Scan for the cell matching the given text and deliver its (X, Y) coordinate at center. 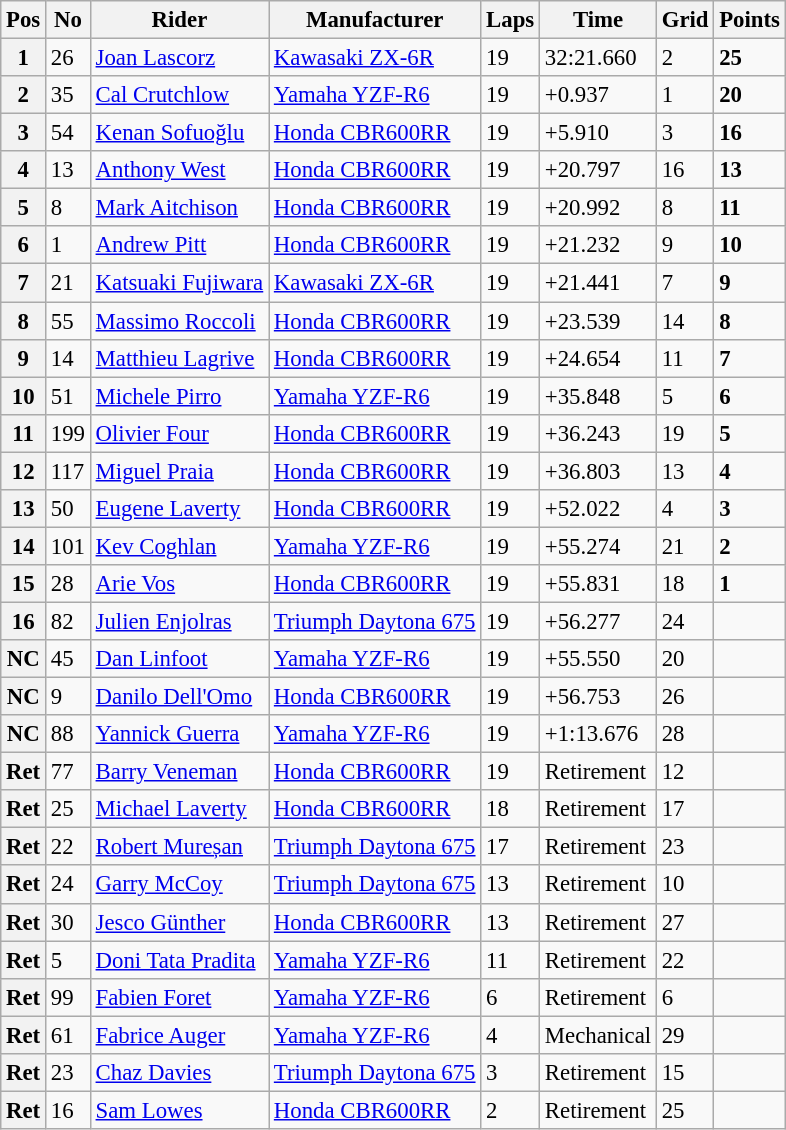
Laps (510, 20)
Dan Linfoot (179, 659)
Time (598, 20)
54 (68, 133)
Chaz Davies (179, 1073)
Joan Lascorz (179, 58)
Mechanical (598, 1035)
29 (684, 1035)
Manufacturer (375, 20)
Anthony West (179, 170)
32:21.660 (598, 58)
+56.753 (598, 697)
55 (68, 321)
+55.550 (598, 659)
Mark Aitchison (179, 208)
Massimo Roccoli (179, 321)
+0.937 (598, 95)
+5.910 (598, 133)
+20.797 (598, 170)
Sam Lowes (179, 1110)
+24.654 (598, 358)
Michele Pirro (179, 396)
+1:13.676 (598, 734)
Yannick Guerra (179, 734)
Points (750, 20)
50 (68, 509)
Cal Crutchlow (179, 95)
+52.022 (598, 509)
51 (68, 396)
Robert Mureșan (179, 847)
Olivier Four (179, 433)
Pos (24, 20)
+56.277 (598, 621)
Julien Enjolras (179, 621)
Katsuaki Fujiwara (179, 283)
Fabien Foret (179, 997)
Michael Laverty (179, 809)
199 (68, 433)
Doni Tata Pradita (179, 960)
No (68, 20)
88 (68, 734)
+21.441 (598, 283)
+35.848 (598, 396)
Garry McCoy (179, 885)
+23.539 (598, 321)
27 (684, 922)
+55.831 (598, 584)
Kev Coghlan (179, 546)
+20.992 (598, 208)
Matthieu Lagrive (179, 358)
Fabrice Auger (179, 1035)
Arie Vos (179, 584)
Rider (179, 20)
101 (68, 546)
+36.803 (598, 471)
82 (68, 621)
Miguel Praia (179, 471)
Barry Veneman (179, 772)
Jesco Günther (179, 922)
Eugene Laverty (179, 509)
35 (68, 95)
+21.232 (598, 245)
Grid (684, 20)
Danilo Dell'Omo (179, 697)
30 (68, 922)
45 (68, 659)
Kenan Sofuoğlu (179, 133)
+36.243 (598, 433)
99 (68, 997)
61 (68, 1035)
77 (68, 772)
Andrew Pitt (179, 245)
117 (68, 471)
+55.274 (598, 546)
